Find where the given text appears and provide that cell's center as (x, y) coordinate. 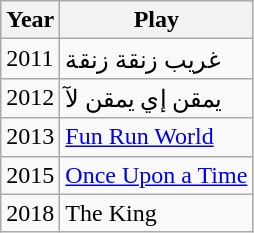
2011 (30, 59)
Year (30, 20)
The King (156, 213)
Fun Run World (156, 137)
غريب زنقة زنقة (156, 59)
Play (156, 20)
2013 (30, 137)
Once Upon a Time (156, 175)
يمقن إي يمقن لآ (156, 98)
2015 (30, 175)
2018 (30, 213)
2012 (30, 98)
